Search for the cell housing the specified text and yield its [x, y] center coordinate. 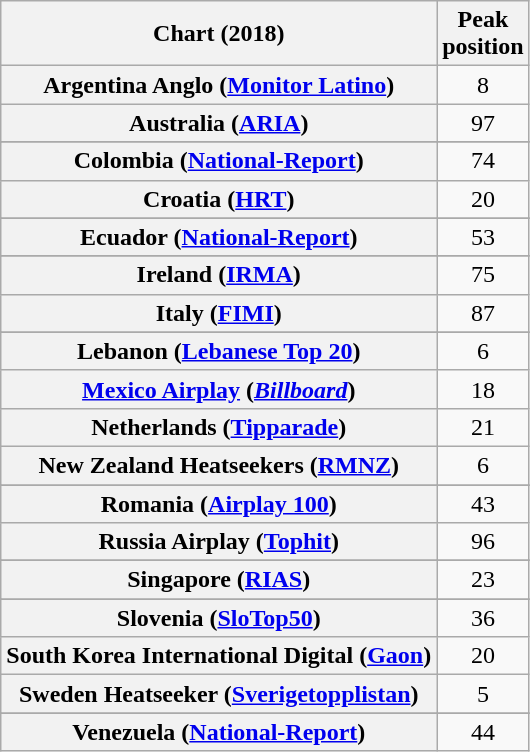
36 [483, 618]
23 [483, 580]
Ecuador (National-Report) [219, 237]
Ireland (IRMA) [219, 275]
Chart (2018) [219, 34]
75 [483, 275]
21 [483, 427]
Croatia (HRT) [219, 199]
Sweden Heatseeker (Sverigetopplistan) [219, 694]
Lebanon (Lebanese Top 20) [219, 351]
53 [483, 237]
5 [483, 694]
New Zealand Heatseekers (RMNZ) [219, 465]
96 [483, 542]
Colombia (National-Report) [219, 161]
Mexico Airplay (Billboard) [219, 389]
South Korea International Digital (Gaon) [219, 656]
Slovenia (SloTop50) [219, 618]
44 [483, 732]
Italy (FIMI) [219, 313]
18 [483, 389]
Australia (ARIA) [219, 123]
87 [483, 313]
74 [483, 161]
Romania (Airplay 100) [219, 503]
Singapore (RIAS) [219, 580]
97 [483, 123]
43 [483, 503]
Venezuela (National-Report) [219, 732]
Peak position [483, 34]
Russia Airplay (Tophit) [219, 542]
8 [483, 85]
Netherlands (Tipparade) [219, 427]
Argentina Anglo (Monitor Latino) [219, 85]
